Extract the (x, y) coordinate from the center of the cell holding the provided text.  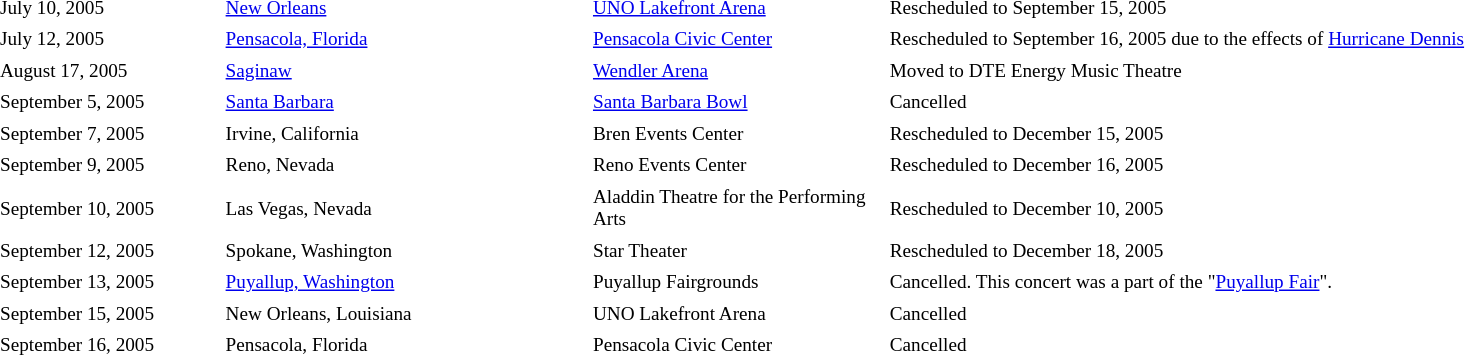
Santa Barbara Bowl (737, 102)
Pensacola Civic Center (737, 40)
Wendler Arena (737, 71)
Bren Events Center (737, 134)
New Orleans, Louisiana (405, 314)
Reno Events Center (737, 166)
Irvine, California (405, 134)
Spokane, Washington (405, 251)
Las Vegas, Nevada (405, 208)
Santa Barbara (405, 102)
Saginaw (405, 71)
Puyallup Fairgrounds (737, 282)
Aladdin Theatre for the Performing Arts (737, 208)
Star Theater (737, 251)
Pensacola, Florida (405, 40)
Reno, Nevada (405, 166)
Puyallup, Washington (405, 282)
UNO Lakefront Arena (737, 314)
